Pinpoint the cell where the given text exists, returning its (x, y) midpoint coordinate. 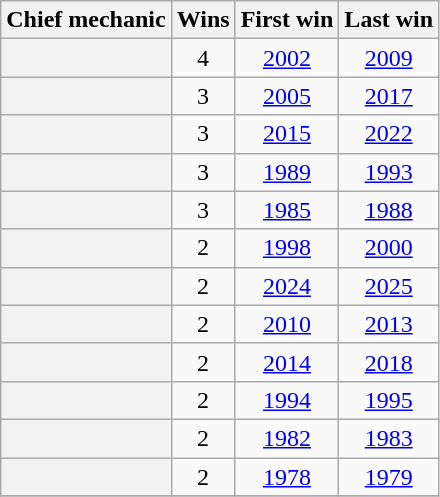
4 (203, 58)
1994 (287, 400)
2015 (287, 134)
2009 (389, 58)
Last win (389, 20)
2017 (389, 96)
1985 (287, 210)
2022 (389, 134)
1993 (389, 172)
2014 (287, 362)
1978 (287, 477)
2013 (389, 324)
Chief mechanic (86, 20)
2025 (389, 286)
2024 (287, 286)
2005 (287, 96)
2018 (389, 362)
1983 (389, 438)
1998 (287, 248)
2010 (287, 324)
1989 (287, 172)
1995 (389, 400)
1988 (389, 210)
1979 (389, 477)
First win (287, 20)
Wins (203, 20)
2002 (287, 58)
2000 (389, 248)
1982 (287, 438)
